Output the [x, y] coordinate of the center of the cell containing the given text.  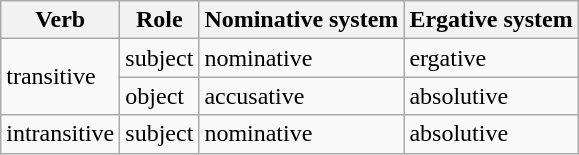
Role [160, 20]
Ergative system [491, 20]
Nominative system [302, 20]
object [160, 96]
transitive [60, 77]
intransitive [60, 134]
ergative [491, 58]
Verb [60, 20]
accusative [302, 96]
